Search for the cell housing the specified text and yield its (X, Y) center coordinate. 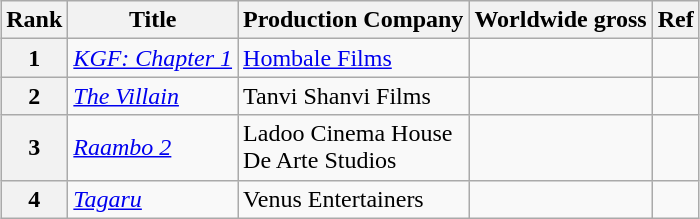
The Villain (153, 96)
Ref (676, 20)
Worldwide gross (560, 20)
Raambo 2 (153, 148)
Title (153, 20)
2 (34, 96)
Production Company (354, 20)
1 (34, 58)
KGF: Chapter 1 (153, 58)
3 (34, 148)
Tagaru (153, 199)
Venus Entertainers (354, 199)
4 (34, 199)
Rank (34, 20)
Ladoo Cinema HouseDe Arte Studios (354, 148)
Hombale Films (354, 58)
Tanvi Shanvi Films (354, 96)
